Find where the given text appears and provide that cell's center as [x, y] coordinate. 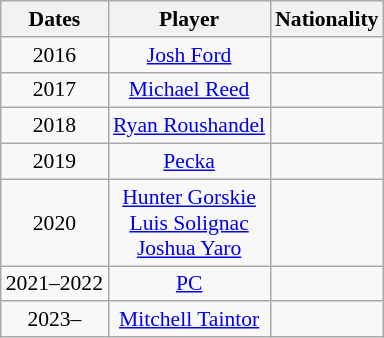
2021–2022 [54, 284]
2020 [54, 222]
Player [189, 19]
Hunter Gorskie Luis Solignac Joshua Yaro [189, 222]
Nationality [326, 19]
2017 [54, 90]
Michael Reed [189, 90]
Josh Ford [189, 55]
Mitchell Taintor [189, 320]
Ryan Roushandel [189, 126]
Dates [54, 19]
2016 [54, 55]
2023– [54, 320]
Pecka [189, 162]
PC [189, 284]
2018 [54, 126]
2019 [54, 162]
